Identify which cell holds the provided text, then report its (x, y) central coordinate. 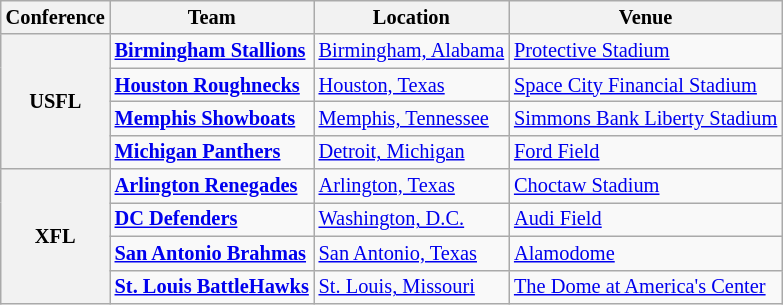
Team (212, 17)
Protective Stadium (646, 51)
DC Defenders (212, 219)
Space City Financial Stadium (646, 85)
USFL (56, 102)
Simmons Bank Liberty Stadium (646, 118)
San Antonio, Texas (412, 253)
St. Louis BattleHawks (212, 287)
Birmingham, Alabama (412, 51)
Houston Roughnecks (212, 85)
Memphis Showboats (212, 118)
The Dome at America's Center (646, 287)
Arlington, Texas (412, 186)
Location (412, 17)
Michigan Panthers (212, 152)
Houston, Texas (412, 85)
San Antonio Brahmas (212, 253)
St. Louis, Missouri (412, 287)
Conference (56, 17)
Choctaw Stadium (646, 186)
Washington, D.C. (412, 219)
Audi Field (646, 219)
Arlington Renegades (212, 186)
Birmingham Stallions (212, 51)
Ford Field (646, 152)
Memphis, Tennessee (412, 118)
Detroit, Michigan (412, 152)
Alamodome (646, 253)
Venue (646, 17)
XFL (56, 236)
